Identify which cell holds the provided text, then report its [x, y] central coordinate. 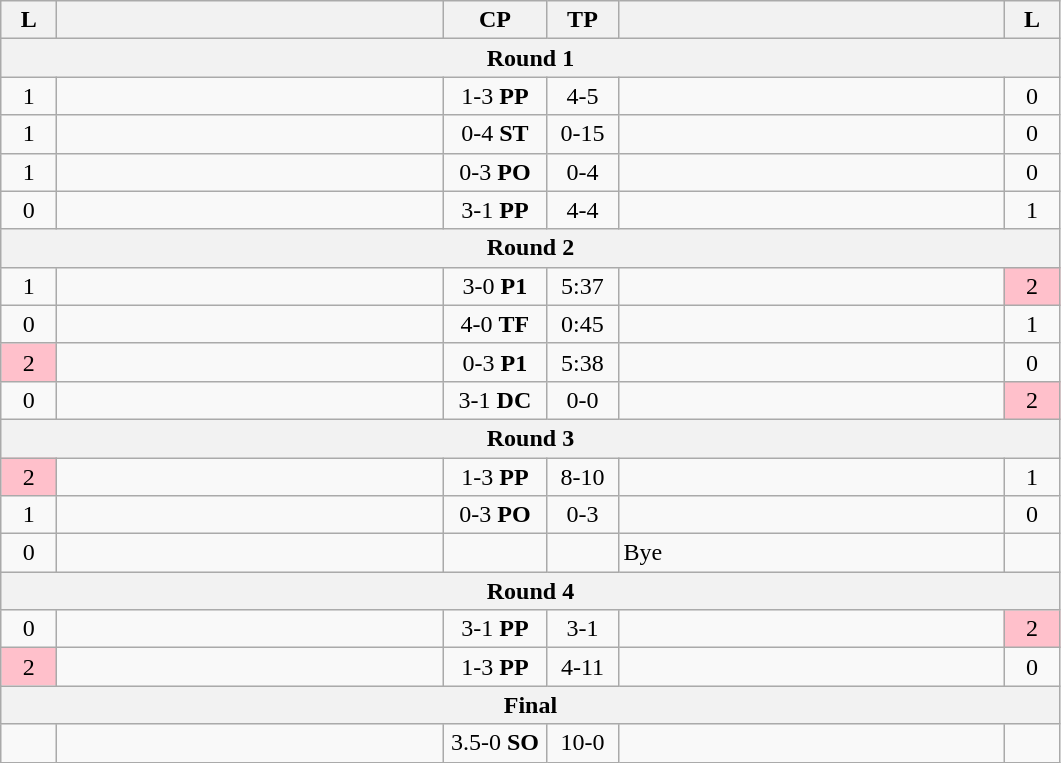
Round 2 [530, 248]
5:37 [582, 286]
Round 3 [530, 438]
Bye [811, 553]
0:45 [582, 324]
TP [582, 20]
3.5-0 SO [495, 743]
Round 4 [530, 591]
3-1 DC [495, 400]
4-5 [582, 96]
4-11 [582, 667]
Round 1 [530, 58]
4-0 TF [495, 324]
4-4 [582, 210]
8-10 [582, 477]
0-4 ST [495, 134]
0-3 P1 [495, 362]
0-3 [582, 515]
3-0 P1 [495, 286]
3-1 [582, 629]
0-15 [582, 134]
5:38 [582, 362]
0-0 [582, 400]
0-4 [582, 172]
CP [495, 20]
Final [530, 705]
10-0 [582, 743]
